Return the (X, Y) coordinate for the center point of the cell that contains the specified text.  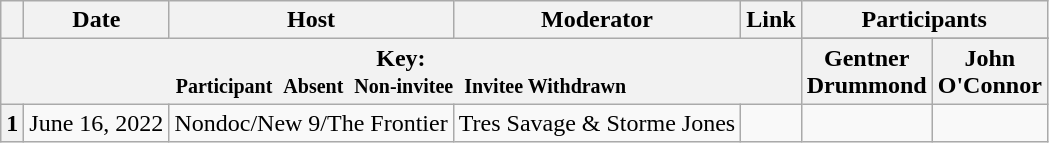
Nondoc/New 9/The Frontier (311, 123)
1 (12, 123)
Link (771, 20)
Host (311, 20)
GentnerDrummond (866, 72)
JohnO'Connor (990, 72)
Moderator (597, 20)
Date (96, 20)
Key: Participant Absent Non-invitee Invitee Withdrawn (401, 72)
June 16, 2022 (96, 123)
Tres Savage & Storme Jones (597, 123)
Participants (924, 20)
